Scan for the cell matching the given text and deliver its [X, Y] coordinate at center. 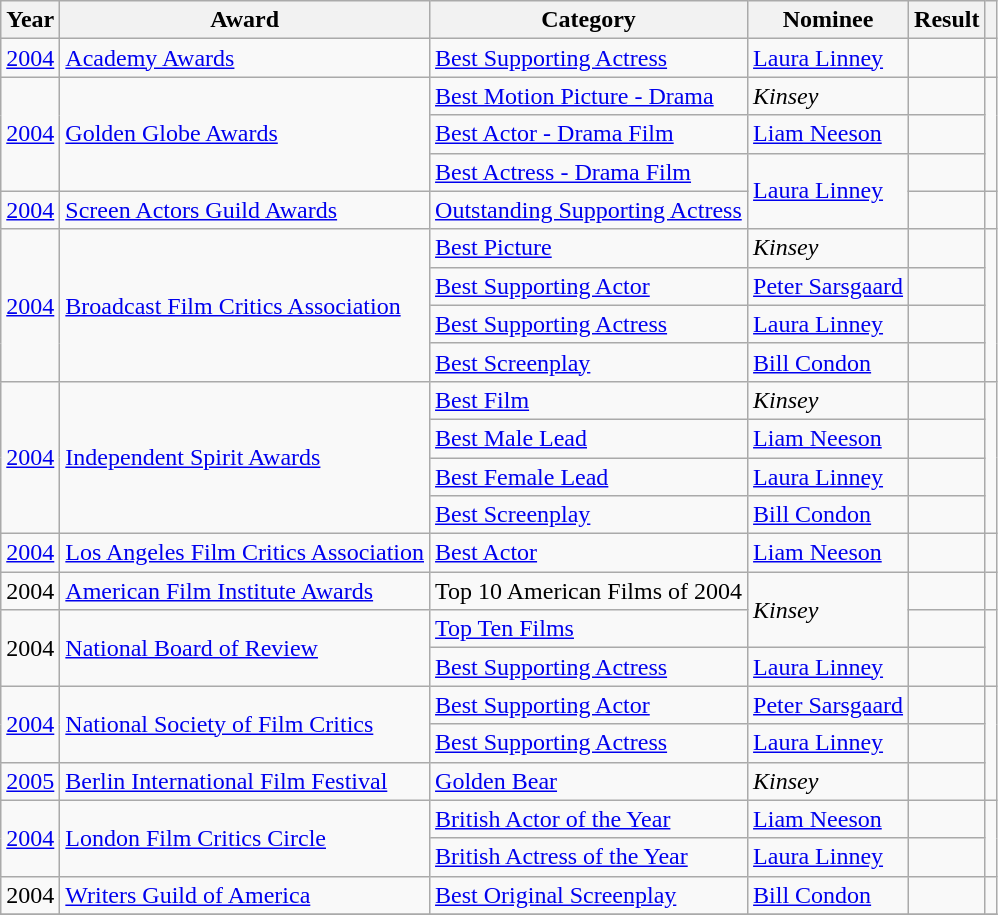
Top 10 American Films of 2004 [589, 591]
British Actress of the Year [589, 857]
British Actor of the Year [589, 819]
Top Ten Films [589, 629]
Best Original Screenplay [589, 895]
Outstanding Supporting Actress [589, 210]
Best Male Lead [589, 438]
Best Motion Picture - Drama [589, 96]
Best Actor [589, 553]
American Film Institute Awards [245, 591]
Los Angeles Film Critics Association [245, 553]
2005 [30, 781]
Golden Bear [589, 781]
Best Actor - Drama Film [589, 134]
Berlin International Film Festival [245, 781]
Broadcast Film Critics Association [245, 305]
Best Actress - Drama Film [589, 172]
Golden Globe Awards [245, 134]
Writers Guild of America [245, 895]
Screen Actors Guild Awards [245, 210]
Best Picture [589, 248]
National Board of Review [245, 648]
London Film Critics Circle [245, 838]
Best Female Lead [589, 477]
Award [245, 20]
Year [30, 20]
Category [589, 20]
National Society of Film Critics [245, 724]
Best Film [589, 400]
Nominee [828, 20]
Academy Awards [245, 58]
Result [947, 20]
Independent Spirit Awards [245, 457]
